Pinpoint the cell where the given text exists, returning its (x, y) midpoint coordinate. 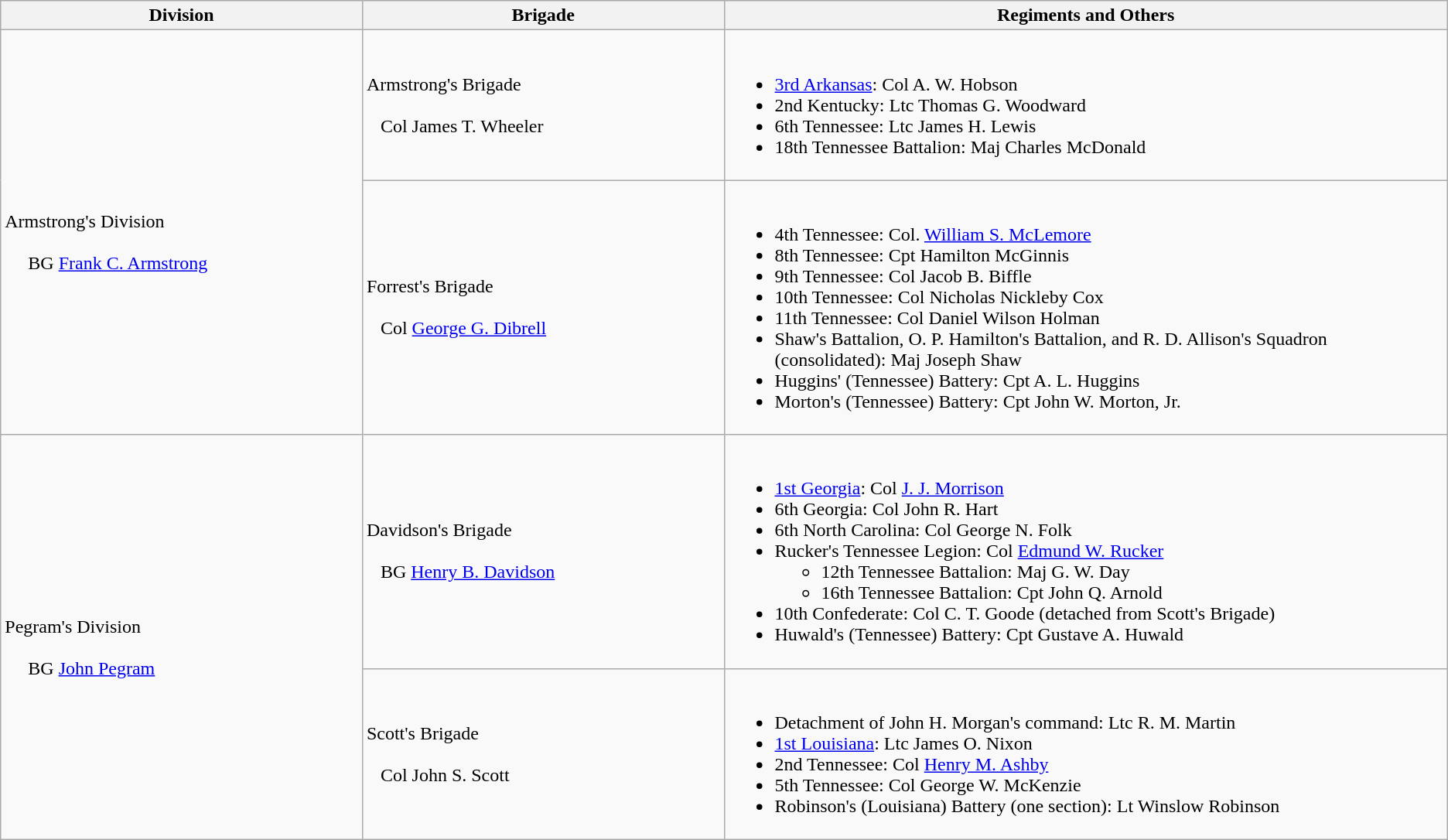
Division (182, 15)
Davidson's Brigade BG Henry B. Davidson (543, 551)
Brigade (543, 15)
Scott's Brigade Col John S. Scott (543, 753)
Armstrong's Division BG Frank C. Armstrong (182, 232)
Armstrong's Brigade Col James T. Wheeler (543, 105)
Forrest's Brigade Col George G. Dibrell (543, 308)
Regiments and Others (1086, 15)
Pegram's Division BG John Pegram (182, 637)
3rd Arkansas: Col A. W. Hobson2nd Kentucky: Ltc Thomas G. Woodward6th Tennessee: Ltc James H. Lewis18th Tennessee Battalion: Maj Charles McDonald (1086, 105)
